For the text-containing cell, return its midpoint in [x, y] coordinate format. 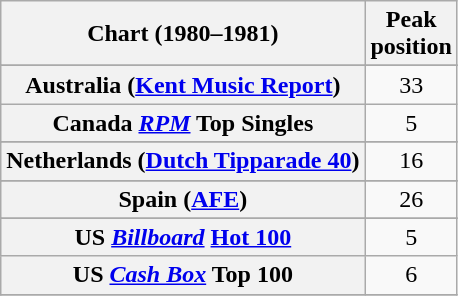
US Billboard Hot 100 [183, 237]
26 [411, 199]
Canada RPM Top Singles [183, 123]
6 [411, 275]
Chart (1980–1981) [183, 34]
33 [411, 85]
US Cash Box Top 100 [183, 275]
Netherlands (Dutch Tipparade 40) [183, 161]
Australia (Kent Music Report) [183, 85]
Peakposition [411, 34]
16 [411, 161]
Spain (AFE) [183, 199]
